Capture the cell that displays the provided text and extract its [X, Y] central coordinate. 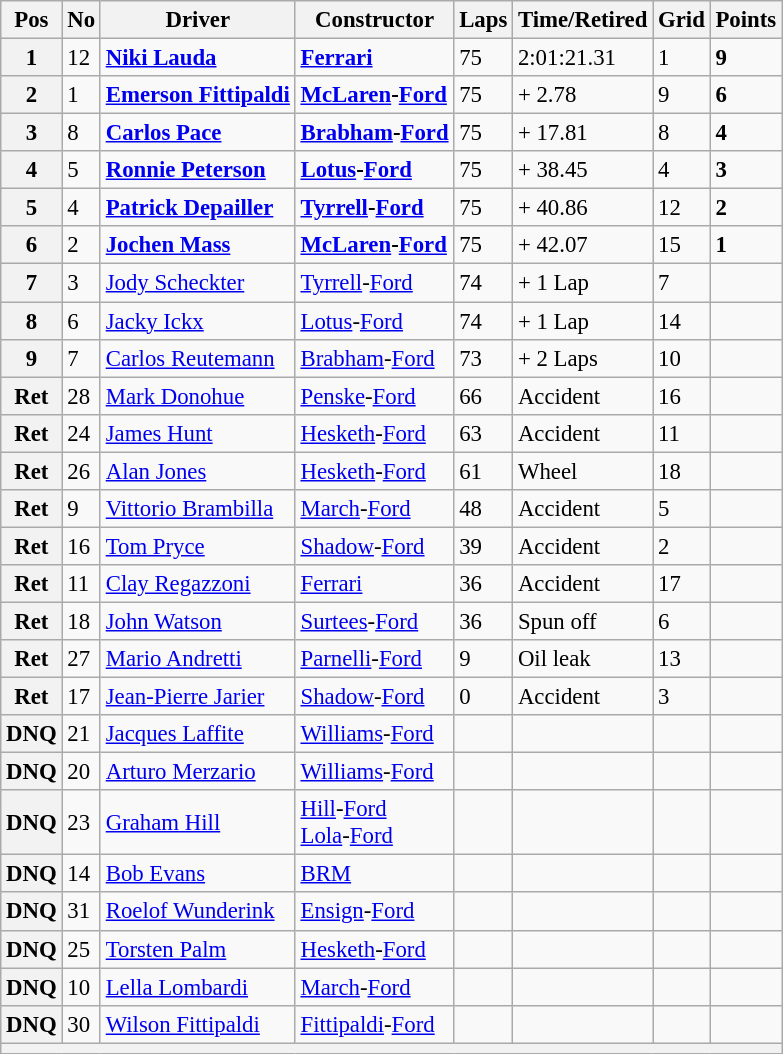
Vittorio Brambilla [198, 509]
Niki Lauda [198, 58]
23 [81, 822]
Hill-FordLola-Ford [374, 822]
Jean-Pierre Jarier [198, 697]
Roelof Wunderink [198, 912]
Constructor [374, 20]
+ 38.45 [583, 170]
0 [484, 697]
Patrick Depailler [198, 208]
48 [484, 509]
Carlos Reutemann [198, 358]
James Hunt [198, 433]
31 [81, 912]
27 [81, 659]
Ensign-Ford [374, 912]
39 [484, 546]
Pos [32, 20]
Tom Pryce [198, 546]
Wheel [583, 471]
66 [484, 396]
20 [81, 772]
26 [81, 471]
24 [81, 433]
Driver [198, 20]
21 [81, 734]
Points [746, 20]
+ 2 Laps [583, 358]
Laps [484, 20]
63 [484, 433]
Jacky Ickx [198, 321]
No [81, 20]
Jochen Mass [198, 245]
Mario Andretti [198, 659]
28 [81, 396]
Lella Lombardi [198, 987]
Fittipaldi-Ford [374, 1024]
Graham Hill [198, 822]
Wilson Fittipaldi [198, 1024]
73 [484, 358]
15 [682, 245]
+ 40.86 [583, 208]
John Watson [198, 621]
13 [682, 659]
25 [81, 949]
Penske-Ford [374, 396]
Surtees-Ford [374, 621]
Bob Evans [198, 874]
Alan Jones [198, 471]
Emerson Fittipaldi [198, 95]
Mark Donohue [198, 396]
Spun off [583, 621]
Parnelli-Ford [374, 659]
+ 42.07 [583, 245]
Carlos Pace [198, 133]
61 [484, 471]
Clay Regazzoni [198, 584]
BRM [374, 874]
+ 2.78 [583, 95]
30 [81, 1024]
+ 17.81 [583, 133]
Time/Retired [583, 20]
2:01:21.31 [583, 58]
Ronnie Peterson [198, 170]
Torsten Palm [198, 949]
Oil leak [583, 659]
Grid [682, 20]
Arturo Merzario [198, 772]
Jody Scheckter [198, 283]
Jacques Laffite [198, 734]
